Capture the cell that displays the provided text and extract its [X, Y] central coordinate. 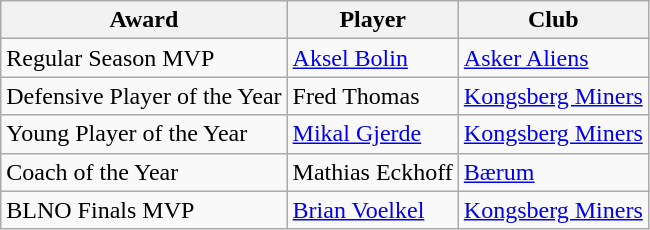
Award [144, 20]
Coach of the Year [144, 172]
BLNO Finals MVP [144, 210]
Player [372, 20]
Aksel Bolin [372, 58]
Regular Season MVP [144, 58]
Mikal Gjerde [372, 134]
Fred Thomas [372, 96]
Club [553, 20]
Defensive Player of the Year [144, 96]
Mathias Eckhoff [372, 172]
Brian Voelkel [372, 210]
Asker Aliens [553, 58]
Young Player of the Year [144, 134]
Bærum [553, 172]
